Find where the given text appears and provide that cell's center as (X, Y) coordinate. 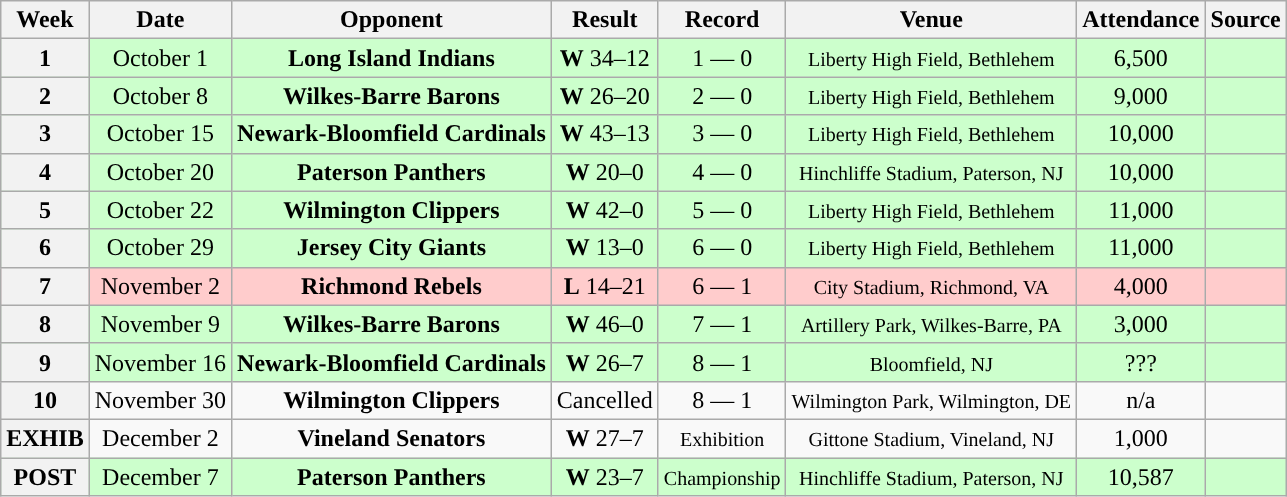
Date (160, 20)
1 (45, 58)
5 — 0 (722, 210)
4 (45, 172)
W 20–0 (604, 172)
Opponent (392, 20)
October 15 (160, 134)
??? (1141, 362)
10,587 (1141, 477)
Record (722, 20)
W 26–7 (604, 362)
W 23–7 (604, 477)
W 13–0 (604, 248)
10 (45, 400)
Vineland Senators (392, 438)
October 1 (160, 58)
7 (45, 286)
EXHIB (45, 438)
November 16 (160, 362)
1,000 (1141, 438)
2 (45, 96)
Championship (722, 477)
Gittone Stadium, Vineland, NJ (932, 438)
Cancelled (604, 400)
October 8 (160, 96)
Artillery Park, Wilkes-Barre, PA (932, 324)
October 20 (160, 172)
Long Island Indians (392, 58)
9,000 (1141, 96)
Richmond Rebels (392, 286)
W 42–0 (604, 210)
November 2 (160, 286)
2 — 0 (722, 96)
October 29 (160, 248)
6 — 0 (722, 248)
November 30 (160, 400)
4 — 0 (722, 172)
W 34–12 (604, 58)
City Stadium, Richmond, VA (932, 286)
November 9 (160, 324)
5 (45, 210)
6,500 (1141, 58)
Wilmington Park, Wilmington, DE (932, 400)
Bloomfield, NJ (932, 362)
Attendance (1141, 20)
October 22 (160, 210)
9 (45, 362)
Source (1246, 20)
Venue (932, 20)
4,000 (1141, 286)
8 (45, 324)
Jersey City Giants (392, 248)
W 27–7 (604, 438)
Result (604, 20)
L 14–21 (604, 286)
6 (45, 248)
W 46–0 (604, 324)
December 2 (160, 438)
3 (45, 134)
7 — 1 (722, 324)
6 — 1 (722, 286)
3,000 (1141, 324)
Exhibition (722, 438)
Week (45, 20)
n/a (1141, 400)
W 26–20 (604, 96)
1 — 0 (722, 58)
3 — 0 (722, 134)
POST (45, 477)
W 43–13 (604, 134)
December 7 (160, 477)
